Locate the cell with the specified text and output its [x, y] center coordinate. 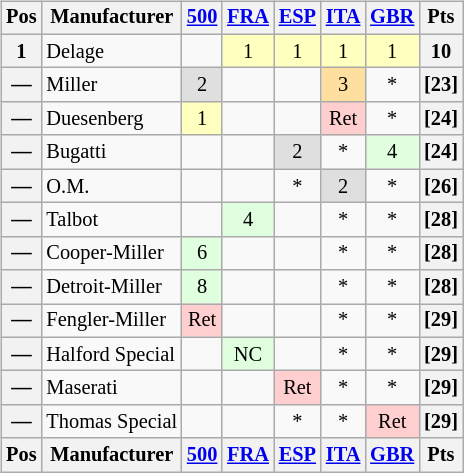
Thomas Special [111, 422]
Fengler-Miller [111, 321]
[23] [441, 85]
Talbot [111, 220]
Bugatti [111, 152]
[26] [441, 186]
Halford Special [111, 354]
10 [441, 51]
Miller [111, 85]
NC [248, 354]
O.M. [111, 186]
3 [343, 85]
Delage [111, 51]
6 [202, 253]
Cooper-Miller [111, 253]
8 [202, 287]
Maserati [111, 388]
Duesenberg [111, 119]
Detroit-Miller [111, 287]
